Capture the cell that displays the provided text and extract its (X, Y) central coordinate. 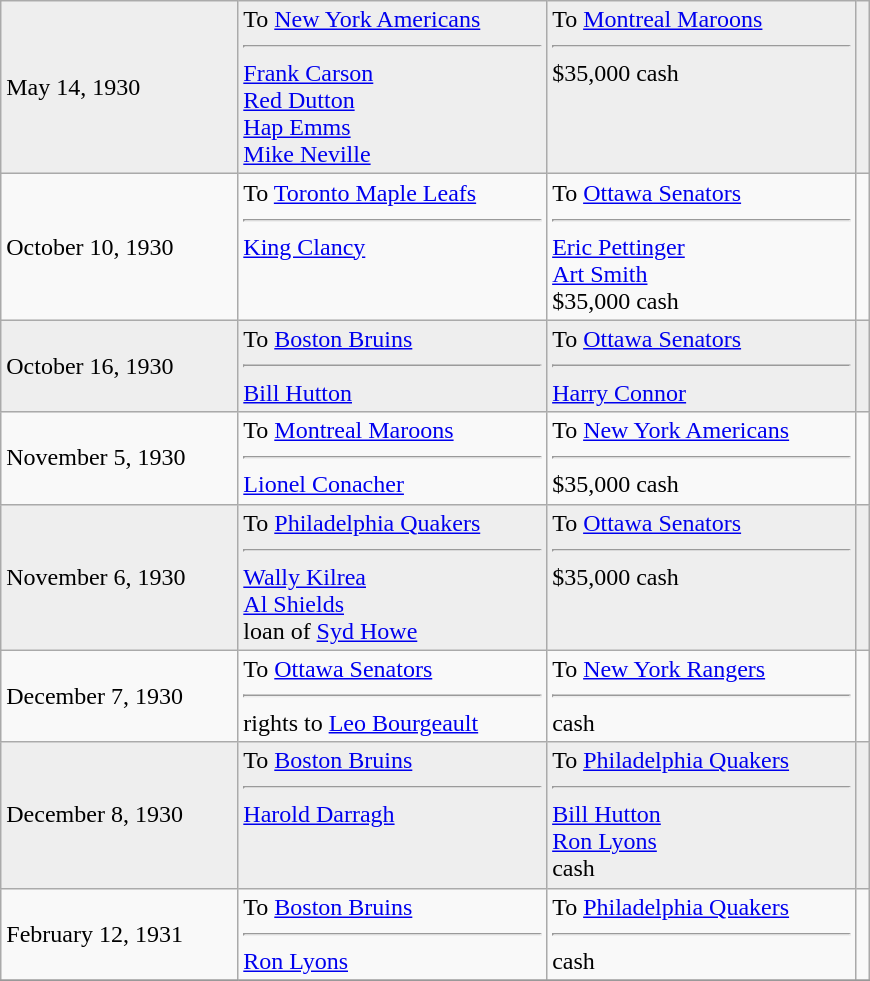
To Ottawa Senatorsrights to Leo Bourgeault (392, 696)
To Philadelphia QuakersWally KilreaAl Shieldsloan of Syd Howe (392, 577)
To Philadelphia QuakersBill HuttonRon Lyonscash (702, 815)
November 6, 1930 (120, 577)
To Ottawa SenatorsEric PettingerArt Smith$35,000 cash (702, 247)
To Montreal MaroonsLionel Conacher (392, 458)
December 7, 1930 (120, 696)
To New York Americans $35,000 cash (702, 458)
To Ottawa Senators $35,000 cash (702, 577)
May 14, 1930 (120, 88)
To New York Rangers cash (702, 696)
To Toronto Maple LeafsKing Clancy (392, 247)
October 10, 1930 (120, 247)
To Boston BruinsRon Lyons (392, 934)
February 12, 1931 (120, 934)
October 16, 1930 (120, 366)
To Philadelphia Quakers cash (702, 934)
To Boston BruinsHarold Darragh (392, 815)
December 8, 1930 (120, 815)
To Montreal Maroons $35,000 cash (702, 88)
November 5, 1930 (120, 458)
To Ottawa Senators Harry Connor (702, 366)
To Boston BruinsBill Hutton (392, 366)
To New York AmericansFrank CarsonRed DuttonHap EmmsMike Neville (392, 88)
